For the text-containing cell, return its midpoint in (X, Y) coordinate format. 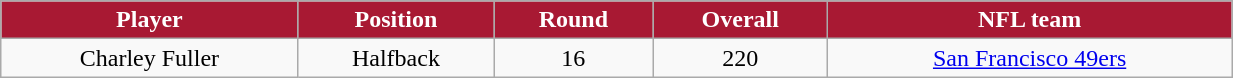
Overall (740, 20)
220 (740, 58)
San Francisco 49ers (1030, 58)
Player (150, 20)
Position (396, 20)
Halfback (396, 58)
Round (574, 20)
16 (574, 58)
Charley Fuller (150, 58)
NFL team (1030, 20)
